Return [x, y] of the center of cell containing provided text 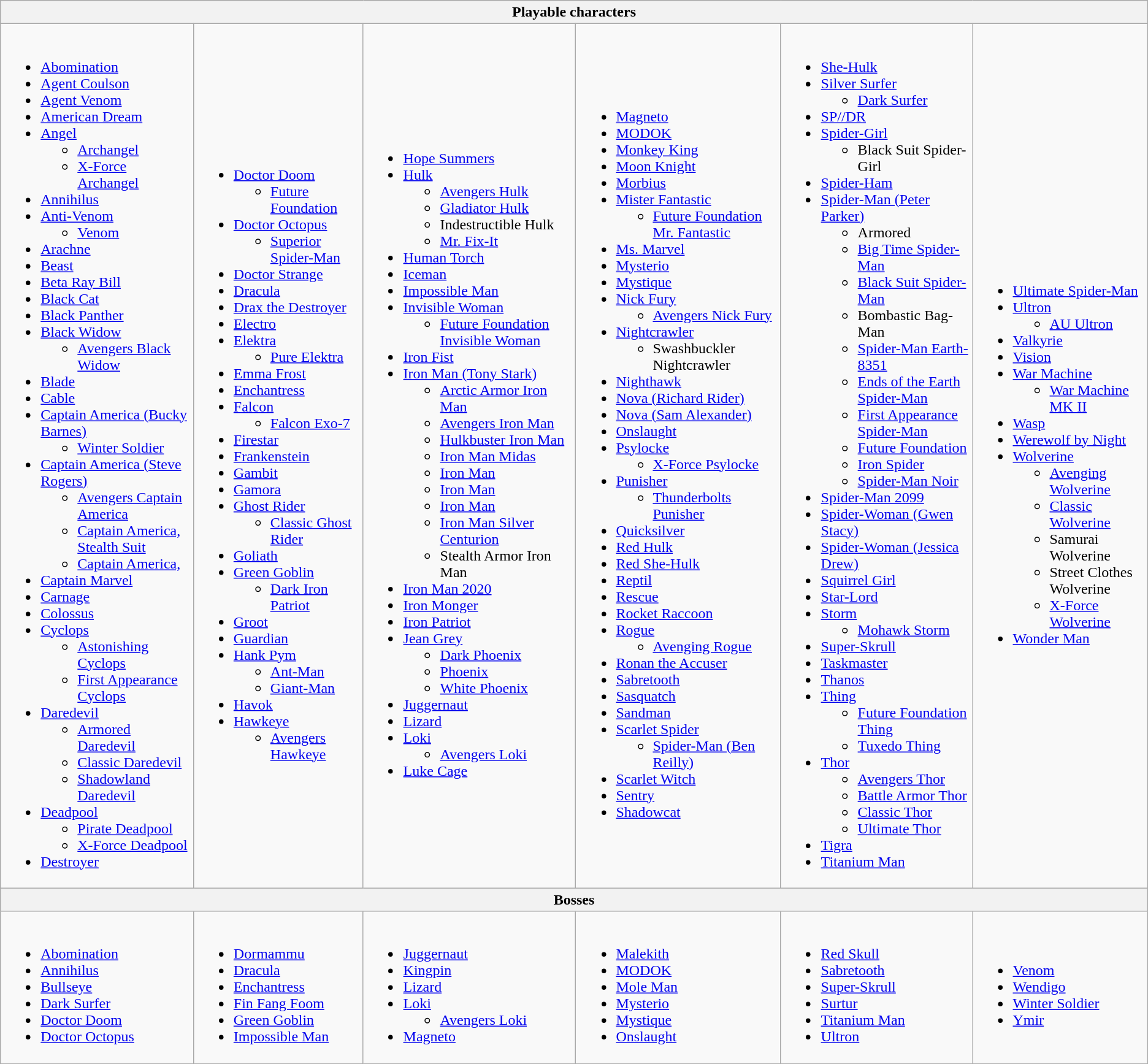
Red SkullSabretoothSuper-SkrullSurturTitanium ManUltron [877, 987]
JuggernautKingpinLizardLokiAvengers LokiMagneto [470, 987]
VenomWendigoWinter SoldierYmir [1060, 987]
MalekithMODOKMole ManMysterioMystiqueOnslaught [678, 987]
Playable characters [574, 12]
Bosses [574, 900]
AbominationAnnihilusBullseyeDark SurferDoctor DoomDoctor Octopus [97, 987]
DormammuDraculaEnchantressFin Fang FoomGreen GoblinImpossible Man [278, 987]
